Pinpoint the cell where the given text exists, returning its (X, Y) midpoint coordinate. 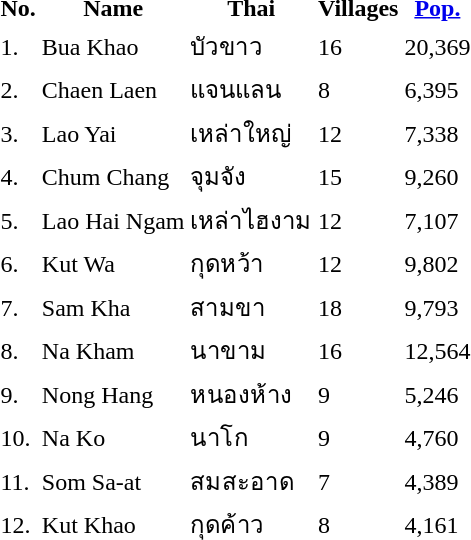
Na Kham (113, 350)
18 (358, 307)
Bua Khao (113, 46)
บัวขาว (251, 46)
7 (358, 481)
หนองห้าง (251, 394)
สมสะอาด (251, 481)
สามขา (251, 307)
เหล่าใหญ่ (251, 133)
Kut Wa (113, 264)
Nong Hang (113, 394)
Som Sa-at (113, 481)
แจนแลน (251, 90)
15 (358, 176)
Na Ko (113, 438)
8 (358, 90)
Chaen Laen (113, 90)
Lao Yai (113, 133)
นาโก (251, 438)
กุดหว้า (251, 264)
Sam Kha (113, 307)
จุมจัง (251, 176)
Lao Hai Ngam (113, 220)
นาขาม (251, 350)
เหล่าไฮงาม (251, 220)
Chum Chang (113, 176)
